Pinpoint the cell where the given text exists, returning its (x, y) midpoint coordinate. 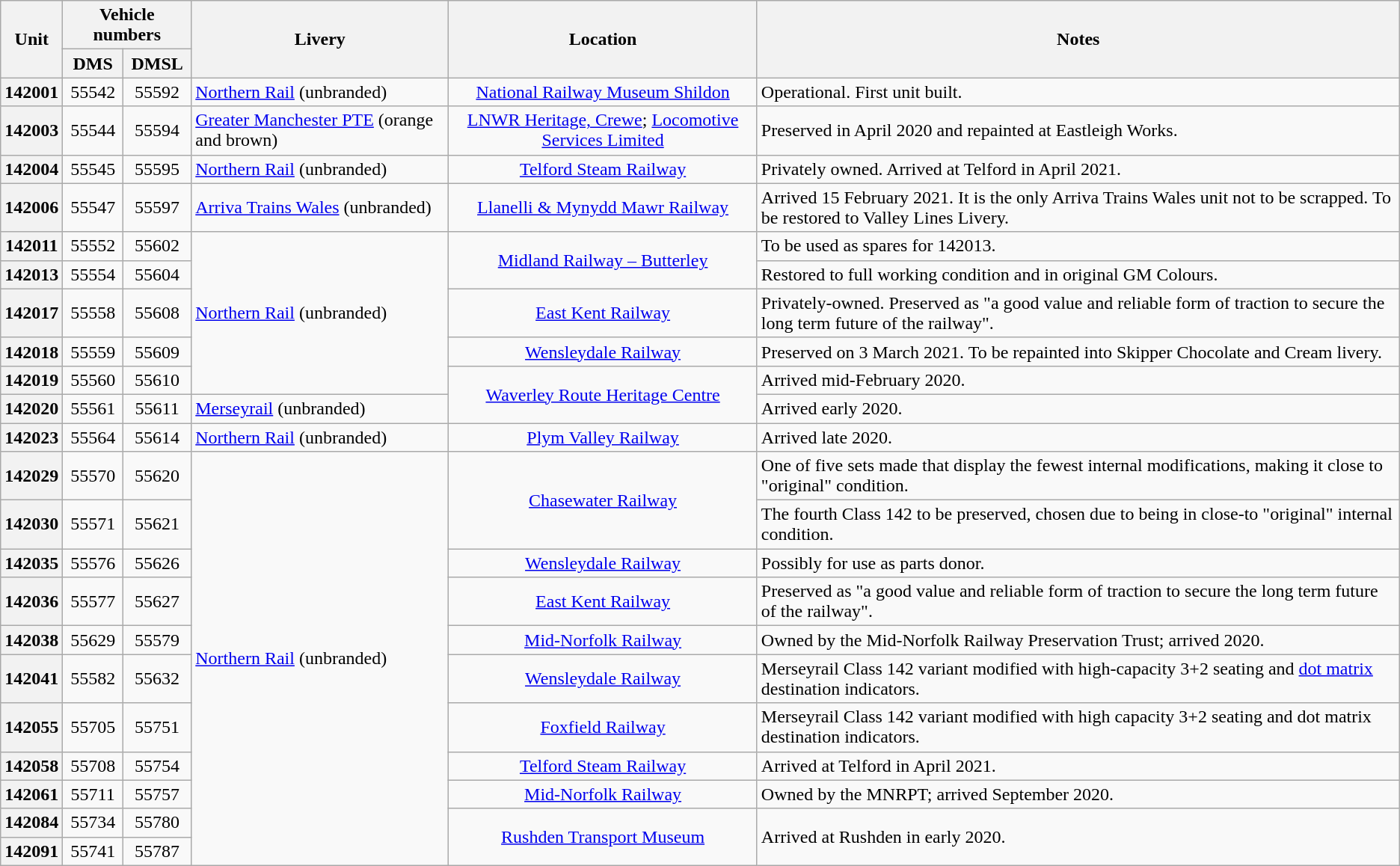
Arrived late 2020. (1078, 437)
LNWR Heritage, Crewe; Locomotive Services Limited (603, 130)
Merseyrail Class 142 variant modified with high capacity 3+2 seating and dot matrix destination indicators. (1078, 727)
142084 (31, 823)
One of five sets made that display the fewest internal modifications, making it close to "original" condition. (1078, 476)
142035 (31, 563)
55570 (93, 476)
55711 (93, 794)
DMS (93, 64)
142013 (31, 274)
55626 (157, 563)
Arrived 15 February 2021. It is the only Arriva Trains Wales unit not to be scrapped. To be restored to Valley Lines Livery. (1078, 208)
Arrived at Rushden in early 2020. (1078, 837)
55734 (93, 823)
The fourth Class 142 to be preserved, chosen due to being in close-to "original" internal condition. (1078, 525)
55545 (93, 169)
55554 (93, 274)
Greater Manchester PTE (orange and brown) (320, 130)
Preserved as "a good value and reliable form of traction to secure the long term future of the railway". (1078, 601)
National Railway Museum Shildon (603, 92)
Livery (320, 39)
55579 (157, 640)
55757 (157, 794)
55594 (157, 130)
142091 (31, 851)
55560 (93, 380)
55595 (157, 169)
Preserved on 3 March 2021. To be repainted into Skipper Chocolate and Cream livery. (1078, 351)
55552 (93, 246)
142023 (31, 437)
Privately-owned. Preserved as "a good value and reliable form of traction to secure the long term future of the railway". (1078, 313)
55632 (157, 679)
142020 (31, 408)
55708 (93, 766)
Operational. First unit built. (1078, 92)
142029 (31, 476)
Restored to full working condition and in original GM Colours. (1078, 274)
55597 (157, 208)
55547 (93, 208)
Plym Valley Railway (603, 437)
142061 (31, 794)
142041 (31, 679)
55561 (93, 408)
142036 (31, 601)
55705 (93, 727)
To be used as spares for 142013. (1078, 246)
55787 (157, 851)
55604 (157, 274)
55544 (93, 130)
Arrived mid-February 2020. (1078, 380)
Location (603, 39)
Midland Railway – Butterley (603, 260)
Unit (31, 39)
Preserved in April 2020 and repainted at Eastleigh Works. (1078, 130)
142011 (31, 246)
55620 (157, 476)
142006 (31, 208)
55602 (157, 246)
142017 (31, 313)
55571 (93, 525)
Waverley Route Heritage Centre (603, 394)
142038 (31, 640)
Arrived early 2020. (1078, 408)
142003 (31, 130)
55614 (157, 437)
142030 (31, 525)
Notes (1078, 39)
55542 (93, 92)
142055 (31, 727)
Possibly for use as parts donor. (1078, 563)
DMSL (157, 64)
55582 (93, 679)
55564 (93, 437)
55741 (93, 851)
142018 (31, 351)
Arriva Trains Wales (unbranded) (320, 208)
55559 (93, 351)
55751 (157, 727)
55780 (157, 823)
55754 (157, 766)
142001 (31, 92)
55577 (93, 601)
55558 (93, 313)
55609 (157, 351)
Arrived at Telford in April 2021. (1078, 766)
55592 (157, 92)
55576 (93, 563)
Foxfield Railway (603, 727)
Owned by the MNRPT; arrived September 2020. (1078, 794)
55611 (157, 408)
55621 (157, 525)
55608 (157, 313)
55627 (157, 601)
Rushden Transport Museum (603, 837)
142019 (31, 380)
Owned by the Mid-Norfolk Railway Preservation Trust; arrived 2020. (1078, 640)
Privately owned. Arrived at Telford in April 2021. (1078, 169)
Llanelli & Mynydd Mawr Railway (603, 208)
Chasewater Railway (603, 500)
55610 (157, 380)
Merseyrail (unbranded) (320, 408)
142058 (31, 766)
Merseyrail Class 142 variant modified with high-capacity 3+2 seating and dot matrix destination indicators. (1078, 679)
55629 (93, 640)
Vehicle numbers (127, 25)
142004 (31, 169)
